Identify which cell holds the provided text, then report its (X, Y) central coordinate. 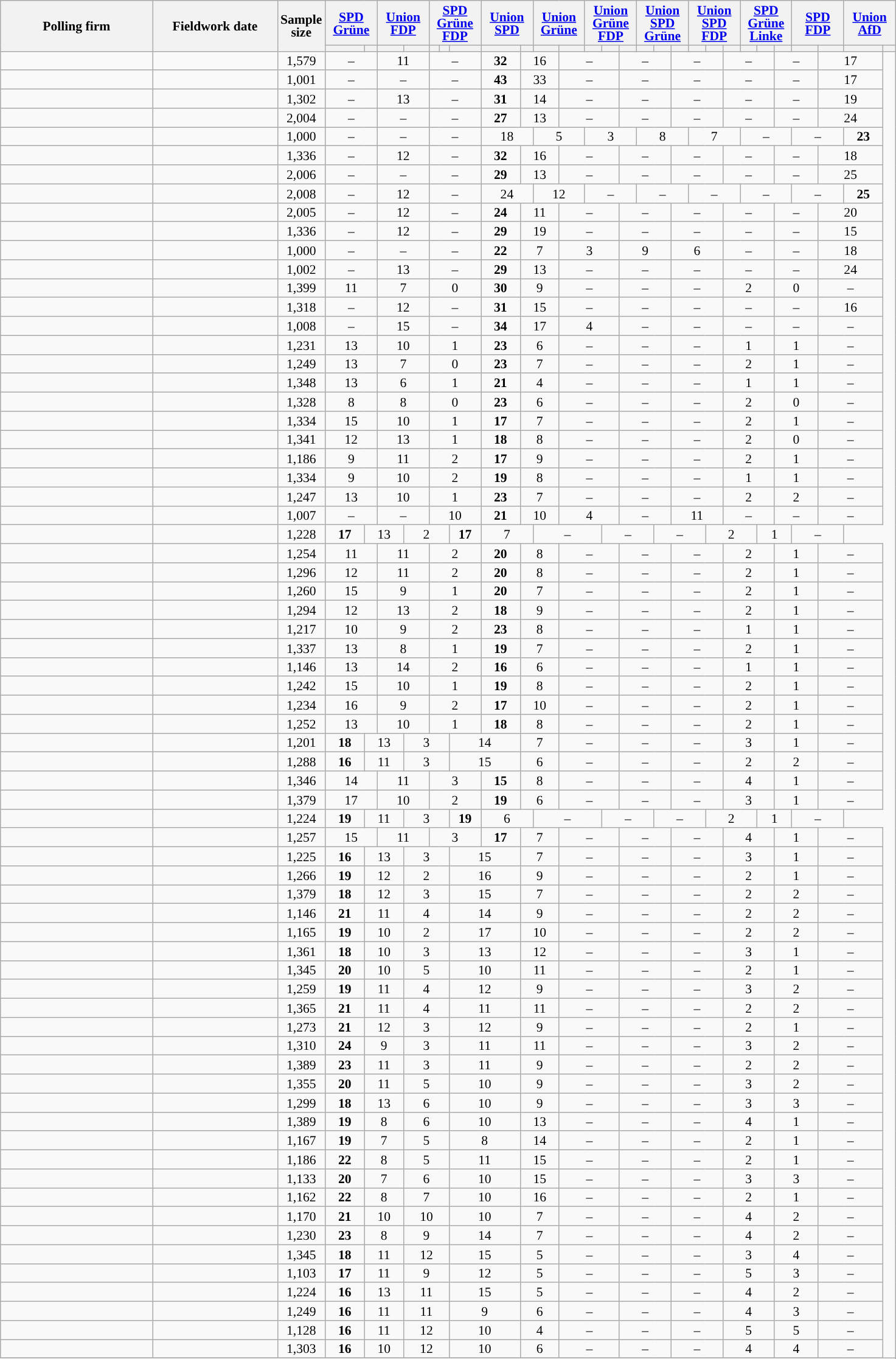
1,341 (301, 439)
2,008 (301, 194)
1,008 (301, 326)
SPDGrüneFDP (455, 23)
UnionAfD (870, 23)
2,006 (301, 174)
UnionSPD (507, 23)
1,252 (301, 724)
1,299 (301, 1103)
1,201 (301, 742)
1,399 (301, 288)
34 (500, 326)
1,167 (301, 1141)
1,365 (301, 1008)
1,266 (301, 875)
43 (500, 80)
1,162 (301, 1198)
1,231 (301, 344)
UnionGrüne (558, 23)
1,103 (301, 1273)
1,273 (301, 1027)
UnionFDP (403, 23)
1,361 (301, 951)
1,355 (301, 1083)
1,133 (301, 1178)
Samplesize (301, 26)
27 (500, 118)
1,128 (301, 1330)
1,337 (301, 648)
1,001 (301, 80)
1,346 (301, 780)
1,234 (301, 705)
1,318 (301, 307)
1,328 (301, 402)
1,260 (301, 592)
1,579 (301, 61)
30 (500, 288)
SPDGrüneLinke (766, 23)
UnionSPDGrüne (663, 23)
1,170 (301, 1216)
SPDFDP (818, 23)
1,225 (301, 857)
1,259 (301, 990)
33 (540, 80)
UnionGrüneFDP (611, 23)
1,007 (301, 515)
1,294 (301, 610)
2,005 (301, 212)
1,002 (301, 269)
SPDGrüne (351, 23)
1,348 (301, 383)
1,296 (301, 572)
1,257 (301, 837)
1,247 (301, 497)
1,310 (301, 1046)
UnionSPDFDP (714, 23)
1,254 (301, 554)
1,242 (301, 686)
2,004 (301, 118)
Fieldwork date (215, 26)
1,288 (301, 762)
1,302 (301, 99)
1,303 (301, 1349)
1,165 (301, 932)
1,217 (301, 629)
1,230 (301, 1235)
1,228 (301, 534)
Polling firm (77, 26)
